Return the [x, y] coordinate for the center point of the cell that contains the specified text.  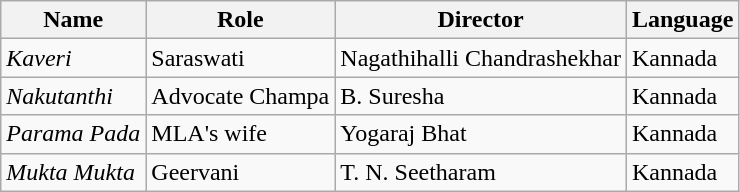
T. N. Seetharam [481, 172]
Role [240, 20]
Director [481, 20]
Saraswati [240, 58]
Parama Pada [74, 134]
MLA's wife [240, 134]
Language [682, 20]
B. Suresha [481, 96]
Advocate Champa [240, 96]
Nagathihalli Chandrashekhar [481, 58]
Name [74, 20]
Nakutanthi [74, 96]
Yogaraj Bhat [481, 134]
Geervani [240, 172]
Kaveri [74, 58]
Mukta Mukta [74, 172]
